Return the [x, y] coordinate for the center point of the cell that contains the specified text.  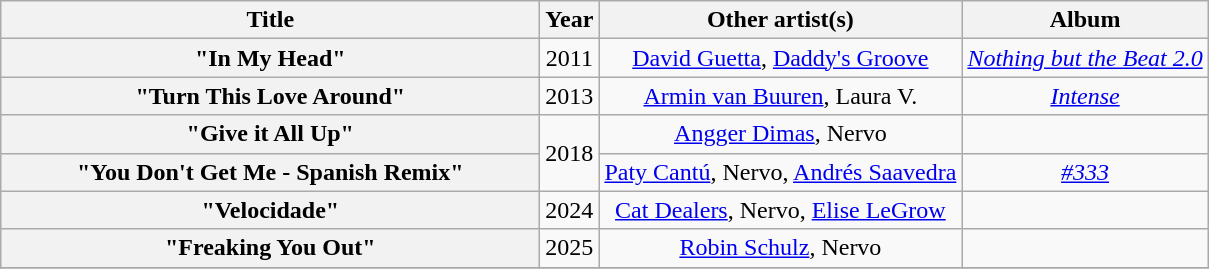
2024 [570, 210]
Intense [1085, 96]
Title [270, 20]
Robin Schulz, Nervo [780, 248]
"Freaking You Out" [270, 248]
Year [570, 20]
"In My Head" [270, 58]
"Turn This Love Around" [270, 96]
2025 [570, 248]
2013 [570, 96]
"Give it All Up" [270, 134]
David Guetta, Daddy's Groove [780, 58]
Other artist(s) [780, 20]
Armin van Buuren, Laura V. [780, 96]
"Velocidade" [270, 210]
"You Don't Get Me - Spanish Remix" [270, 172]
#333 [1085, 172]
2018 [570, 153]
2011 [570, 58]
Angger Dimas, Nervo [780, 134]
Nothing but the Beat 2.0 [1085, 58]
Paty Cantú, Nervo, Andrés Saavedra [780, 172]
Album [1085, 20]
Cat Dealers, Nervo, Elise LeGrow [780, 210]
